Return the [X, Y] coordinate for the center point of the cell that contains the specified text.  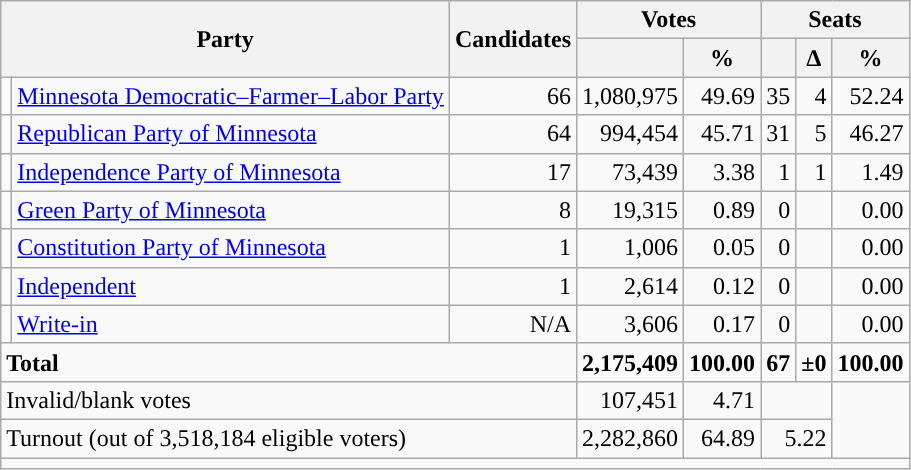
8 [512, 210]
1,006 [630, 248]
64.89 [722, 438]
31 [778, 134]
49.69 [722, 96]
1.49 [870, 172]
Invalid/blank votes [289, 400]
Write-in [231, 324]
994,454 [630, 134]
Constitution Party of Minnesota [231, 248]
Party [226, 39]
Candidates [512, 39]
45.71 [722, 134]
2,282,860 [630, 438]
4.71 [722, 400]
5.22 [796, 438]
73,439 [630, 172]
Minnesota Democratic–Farmer–Labor Party [231, 96]
5 [814, 134]
0.17 [722, 324]
67 [778, 362]
∆ [814, 58]
Independence Party of Minnesota [231, 172]
64 [512, 134]
N/A [512, 324]
17 [512, 172]
35 [778, 96]
2,614 [630, 286]
2,175,409 [630, 362]
Green Party of Minnesota [231, 210]
Votes [669, 20]
Turnout (out of 3,518,184 eligible voters) [289, 438]
19,315 [630, 210]
0.89 [722, 210]
±0 [814, 362]
66 [512, 96]
Republican Party of Minnesota [231, 134]
0.05 [722, 248]
1,080,975 [630, 96]
Independent [231, 286]
3.38 [722, 172]
4 [814, 96]
0.12 [722, 286]
Seats [835, 20]
46.27 [870, 134]
Total [289, 362]
3,606 [630, 324]
52.24 [870, 96]
107,451 [630, 400]
